Scan for the cell matching the given text and deliver its [x, y] coordinate at center. 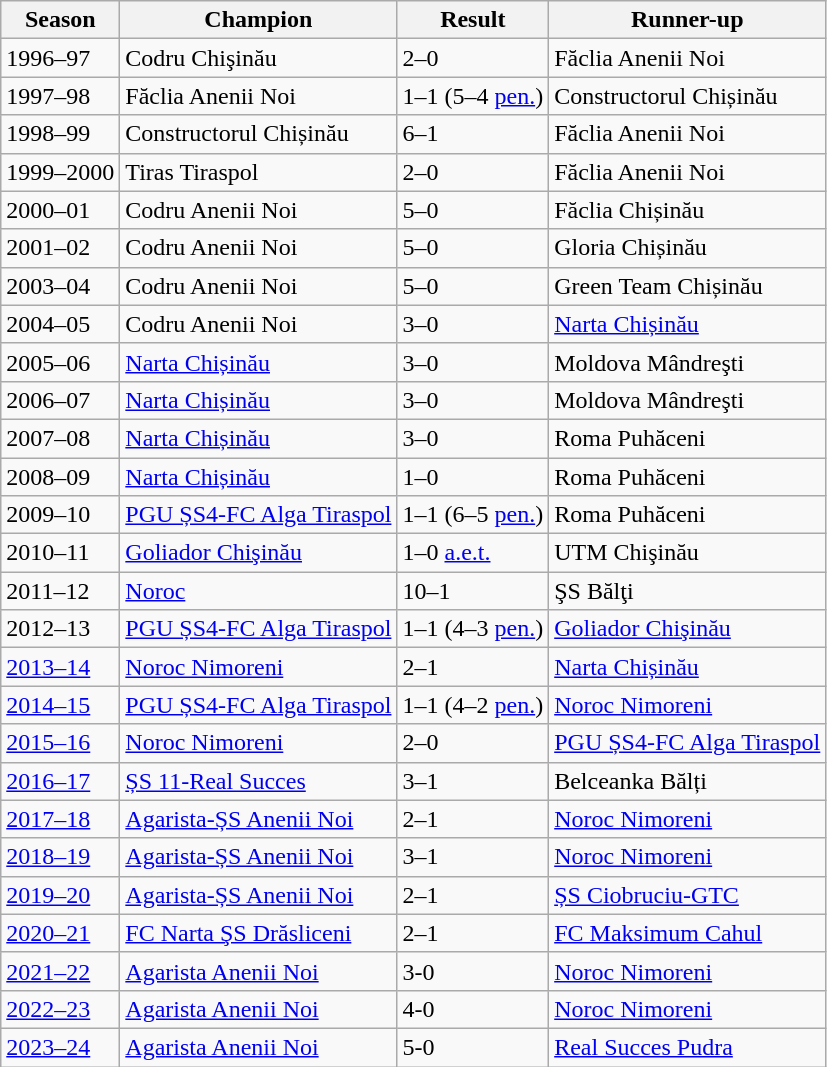
2021–22 [60, 971]
1997–98 [60, 96]
Belceanka Bălți [688, 781]
ȘS Ciobruciu-GTC [688, 895]
2015–16 [60, 743]
Green Team Chișinău [688, 286]
Champion [258, 20]
5-0 [473, 1047]
2014–15 [60, 705]
FC Maksimum Cahul [688, 933]
1–0 a.e.t. [473, 553]
Tiras Tiraspol [258, 172]
2001–02 [60, 248]
1998–99 [60, 134]
2017–18 [60, 819]
2005–06 [60, 362]
2016–17 [60, 781]
2020–21 [60, 933]
2011–12 [60, 591]
2018–19 [60, 857]
2006–07 [60, 400]
2013–14 [60, 667]
1–1 (5–4 pen.) [473, 96]
2010–11 [60, 553]
1996–97 [60, 58]
Real Succes Pudra [688, 1047]
4-0 [473, 1009]
2004–05 [60, 324]
Runner-up [688, 20]
6–1 [473, 134]
2008–09 [60, 477]
Result [473, 20]
3-0 [473, 971]
1–1 (4–3 pen.) [473, 629]
ŞS Bălţi [688, 591]
1999–2000 [60, 172]
ȘS 11-Real Succes [258, 781]
2000–01 [60, 210]
Noroc [258, 591]
10–1 [473, 591]
2023–24 [60, 1047]
1–0 [473, 477]
2012–13 [60, 629]
FC Narta ŞS Drăsliceni [258, 933]
2003–04 [60, 286]
Gloria Chișinău [688, 248]
Făclia Chișinău [688, 210]
2009–10 [60, 515]
1–1 (6–5 pen.) [473, 515]
UTM Chişinău [688, 553]
1–1 (4–2 pen.) [473, 705]
2007–08 [60, 438]
2019–20 [60, 895]
Codru Chişinău [258, 58]
Season [60, 20]
2022–23 [60, 1009]
